Determine the [x, y] coordinate at the center of the cell enclosing the given text.  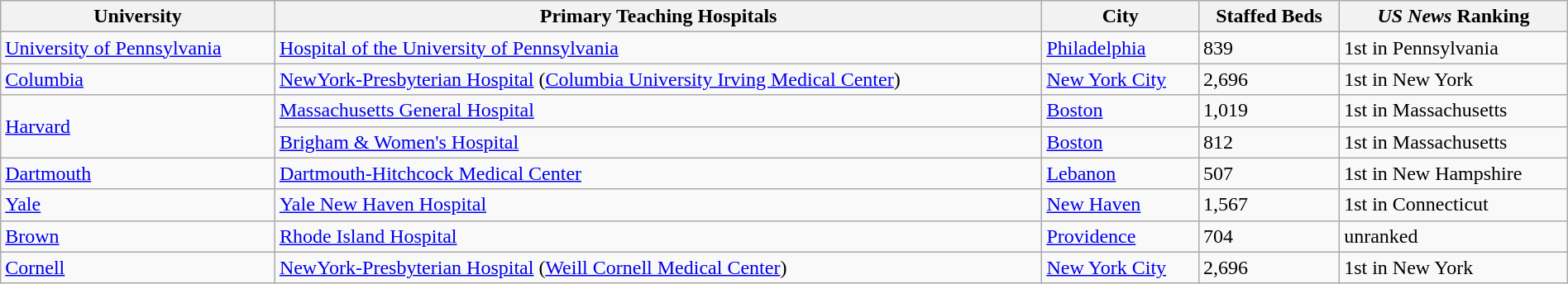
Primary Teaching Hospitals [658, 17]
US News Ranking [1454, 17]
University [138, 17]
Providence [1121, 236]
Harvard [138, 126]
Dartmouth [138, 173]
812 [1269, 142]
University of Pennsylvania [138, 48]
Brown [138, 236]
1,567 [1269, 205]
Dartmouth-Hitchcock Medical Center [658, 173]
839 [1269, 48]
1st in New Hampshire [1454, 173]
Cornell [138, 267]
1st in Pennsylvania [1454, 48]
Yale [138, 205]
Massachusetts General Hospital [658, 111]
Brigham & Women's Hospital [658, 142]
704 [1269, 236]
Rhode Island Hospital [658, 236]
NewYork-Presbyterian Hospital (Columbia University Irving Medical Center) [658, 79]
Columbia [138, 79]
NewYork-Presbyterian Hospital (Weill Cornell Medical Center) [658, 267]
City [1121, 17]
507 [1269, 173]
Staffed Beds [1269, 17]
New Haven [1121, 205]
Hospital of the University of Pennsylvania [658, 48]
Yale New Haven Hospital [658, 205]
1,019 [1269, 111]
Philadelphia [1121, 48]
unranked [1454, 236]
Lebanon [1121, 173]
1st in Connecticut [1454, 205]
